Capture the cell that displays the provided text and extract its [X, Y] central coordinate. 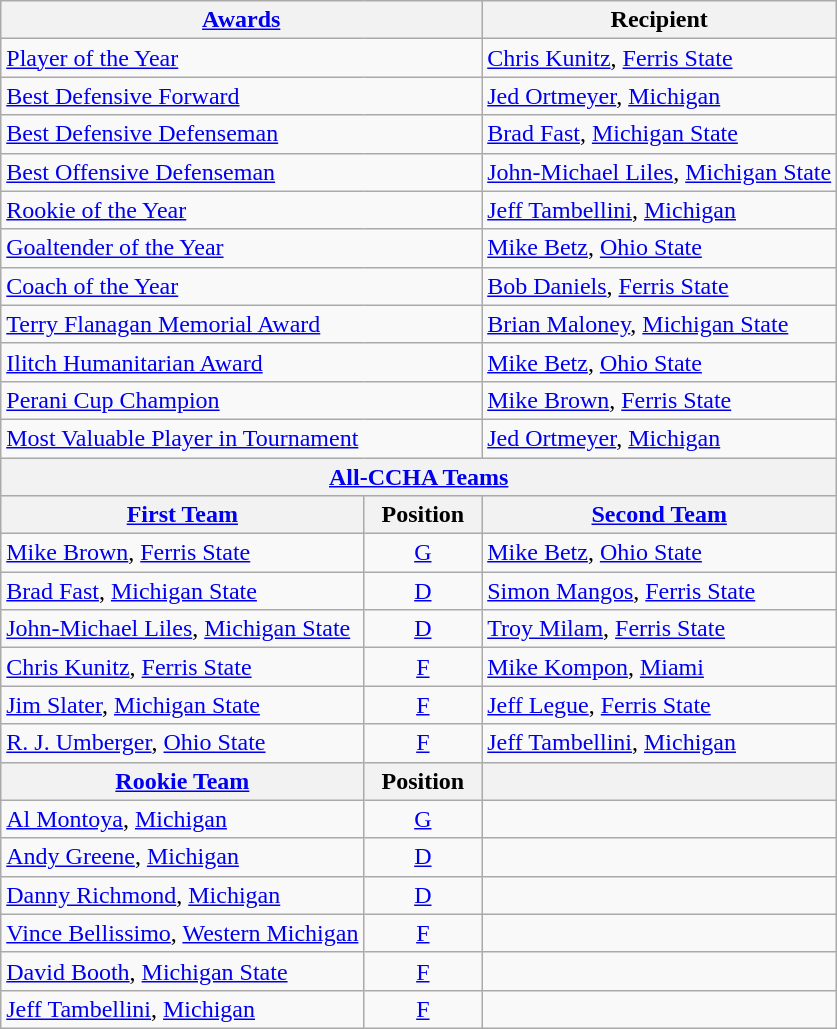
Rookie of the Year [242, 210]
Recipient [660, 20]
Most Valuable Player in Tournament [242, 438]
Brian Maloney, Michigan State [660, 324]
Ilitch Humanitarian Award [242, 362]
Jim Slater, Michigan State [182, 705]
Goaltender of the Year [242, 248]
Player of the Year [242, 58]
Best Offensive Defenseman [242, 172]
Jeff Legue, Ferris State [660, 705]
Coach of the Year [242, 286]
Danny Richmond, Michigan [182, 895]
Second Team [660, 515]
Awards [242, 20]
Andy Greene, Michigan [182, 857]
Perani Cup Champion [242, 400]
Mike Kompon, Miami [660, 667]
Al Montoya, Michigan [182, 819]
Vince Bellissimo, Western Michigan [182, 933]
R. J. Umberger, Ohio State [182, 743]
Rookie Team [182, 781]
Terry Flanagan Memorial Award [242, 324]
Bob Daniels, Ferris State [660, 286]
All-CCHA Teams [419, 477]
Simon Mangos, Ferris State [660, 591]
Troy Milam, Ferris State [660, 629]
First Team [182, 515]
Best Defensive Defenseman [242, 134]
David Booth, Michigan State [182, 971]
Best Defensive Forward [242, 96]
